Return the (x, y) coordinate for the center point of the cell that contains the specified text.  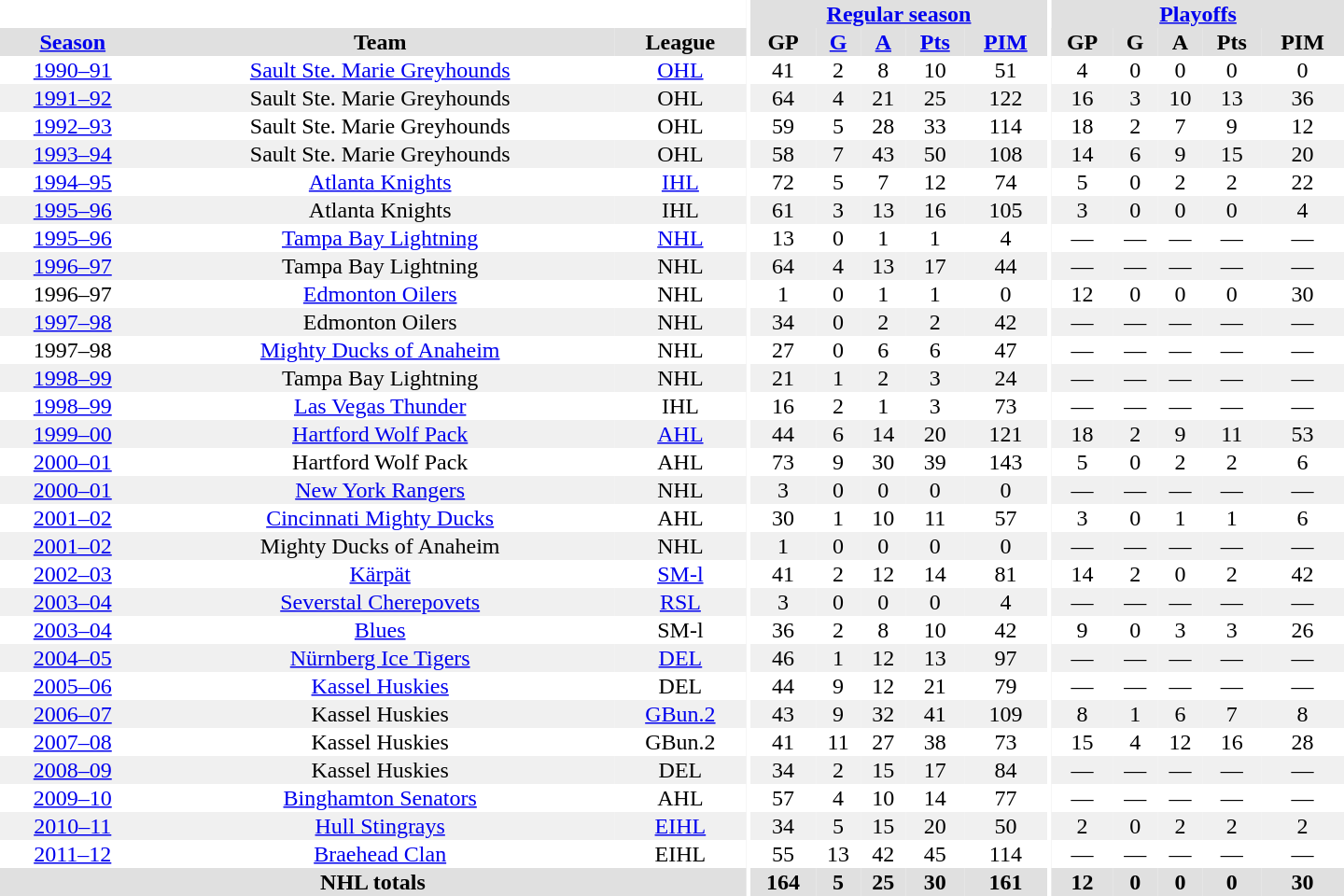
55 (783, 854)
109 (1006, 714)
39 (935, 462)
122 (1006, 98)
2011–12 (73, 854)
72 (783, 182)
61 (783, 210)
Team (381, 42)
2007–08 (73, 742)
NHL totals (373, 882)
1992–93 (73, 126)
105 (1006, 210)
46 (783, 658)
Kärpät (381, 574)
45 (935, 854)
Cincinnati Mighty Ducks (381, 518)
143 (1006, 462)
1991–92 (73, 98)
58 (783, 154)
47 (1006, 350)
32 (883, 714)
1990–91 (73, 70)
22 (1303, 182)
53 (1303, 434)
2002–03 (73, 574)
Las Vegas Thunder (381, 406)
1993–94 (73, 154)
74 (1006, 182)
2008–09 (73, 770)
Severstal Cherepovets (381, 602)
2006–07 (73, 714)
38 (935, 742)
Nürnberg Ice Tigers (381, 658)
1994–95 (73, 182)
Hull Stingrays (381, 826)
2009–10 (73, 798)
59 (783, 126)
121 (1006, 434)
164 (783, 882)
League (680, 42)
97 (1006, 658)
26 (1303, 630)
84 (1006, 770)
24 (1006, 378)
New York Rangers (381, 490)
81 (1006, 574)
Regular season (899, 14)
1999–00 (73, 434)
2004–05 (73, 658)
108 (1006, 154)
Season (73, 42)
2005–06 (73, 686)
Braehead Clan (381, 854)
RSL (680, 602)
Playoffs (1198, 14)
51 (1006, 70)
161 (1006, 882)
33 (935, 126)
Blues (381, 630)
Binghamton Senators (381, 798)
77 (1006, 798)
79 (1006, 686)
2010–11 (73, 826)
